Extract the [x, y] coordinate from the center of the cell holding the provided text.  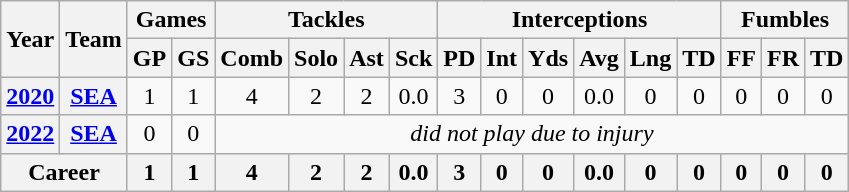
Yds [548, 58]
2020 [30, 96]
Sck [413, 58]
Comb [252, 58]
PD [460, 58]
GP [149, 58]
Fumbles [785, 20]
Solo [316, 58]
GS [194, 58]
Team [94, 39]
2022 [30, 134]
Career [64, 172]
Lng [650, 58]
did not play due to injury [532, 134]
Int [502, 58]
Tackles [326, 20]
FR [784, 58]
Interceptions [580, 20]
FF [741, 58]
Games [170, 20]
Avg [600, 58]
Year [30, 39]
Ast [367, 58]
